Find where the given text appears and provide that cell's center as [X, Y] coordinate. 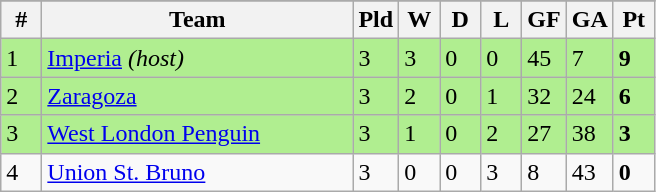
W [420, 20]
45 [544, 58]
GF [544, 20]
4 [22, 172]
38 [590, 134]
Union St. Bruno [198, 172]
Imperia (host) [198, 58]
D [460, 20]
L [502, 20]
8 [544, 172]
43 [590, 172]
27 [544, 134]
6 [634, 96]
7 [590, 58]
Zaragoza [198, 96]
West London Penguin [198, 134]
Pt [634, 20]
# [22, 20]
GA [590, 20]
Pld [376, 20]
9 [634, 58]
24 [590, 96]
Team [198, 20]
32 [544, 96]
